Return the [x, y] coordinate for the center point of the cell that contains the specified text.  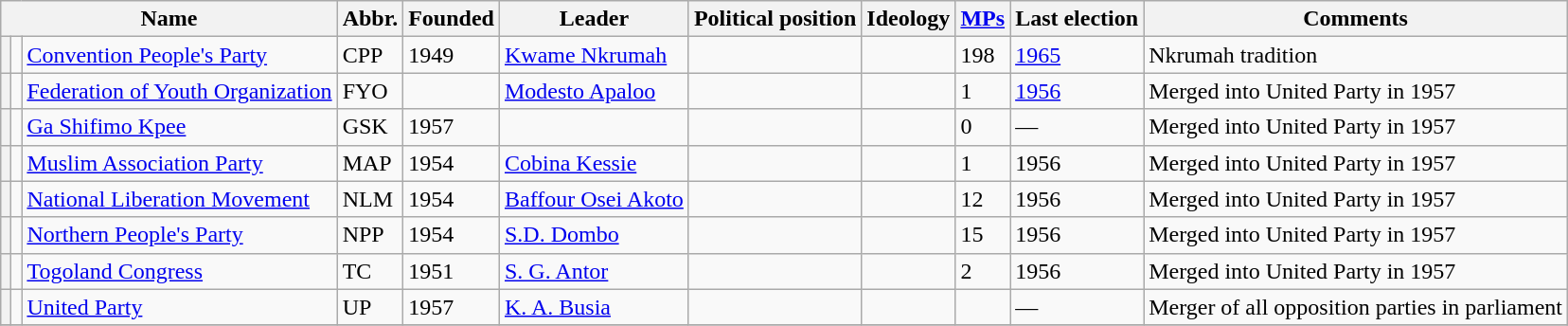
FYO [370, 91]
Kwame Nkrumah [594, 55]
Political position [775, 19]
Federation of Youth Organization [180, 91]
Baffour Osei Akoto [594, 199]
MPs [983, 19]
Togoland Congress [180, 271]
Convention People's Party [180, 55]
Ideology [909, 19]
Ga Shifimo Kpee [180, 127]
Comments [1356, 19]
United Party [180, 307]
198 [983, 55]
Last election [1078, 19]
Nkrumah tradition [1356, 55]
Merger of all opposition parties in parliament [1356, 307]
2 [983, 271]
Cobina Kessie [594, 163]
Muslim Association Party [180, 163]
Northern People's Party [180, 235]
Abbr. [370, 19]
NPP [370, 235]
S.D. Dombo [594, 235]
NLM [370, 199]
15 [983, 235]
GSK [370, 127]
Founded [452, 19]
UP [370, 307]
TC [370, 271]
0 [983, 127]
CPP [370, 55]
1951 [452, 271]
1965 [1078, 55]
12 [983, 199]
S. G. Antor [594, 271]
Name [169, 19]
Modesto Apaloo [594, 91]
1949 [452, 55]
K. A. Busia [594, 307]
Leader [594, 19]
National Liberation Movement [180, 199]
MAP [370, 163]
